Determine the [X, Y] coordinate at the center of the cell enclosing the given text.  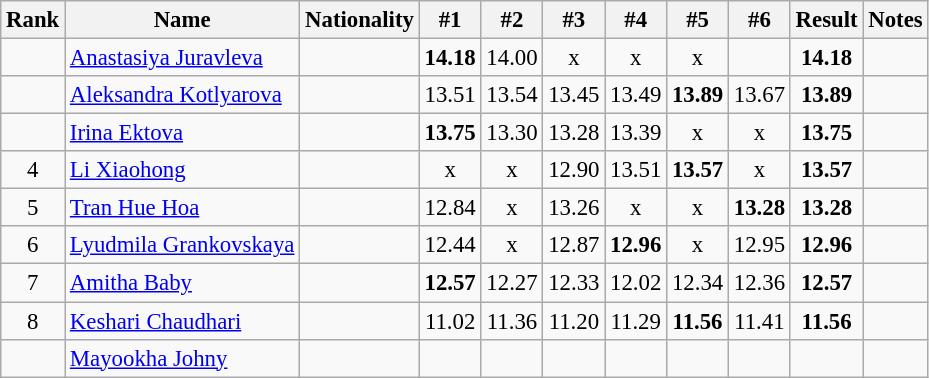
Name [182, 20]
11.36 [512, 321]
13.30 [512, 133]
Nationality [360, 20]
7 [33, 283]
12.95 [759, 245]
13.54 [512, 95]
Rank [33, 20]
#3 [574, 20]
Tran Hue Hoa [182, 208]
4 [33, 170]
11.20 [574, 321]
13.45 [574, 95]
12.90 [574, 170]
12.36 [759, 283]
14.00 [512, 58]
#5 [698, 20]
Amitha Baby [182, 283]
#4 [636, 20]
Aleksandra Kotlyarova [182, 95]
12.02 [636, 283]
Keshari Chaudhari [182, 321]
Mayookha Johny [182, 358]
Lyudmila Grankovskaya [182, 245]
Irina Ektova [182, 133]
#1 [450, 20]
11.29 [636, 321]
5 [33, 208]
#2 [512, 20]
Result [826, 20]
#6 [759, 20]
13.49 [636, 95]
Notes [896, 20]
13.39 [636, 133]
12.84 [450, 208]
6 [33, 245]
Anastasiya Juravleva [182, 58]
Li Xiaohong [182, 170]
12.27 [512, 283]
11.02 [450, 321]
12.34 [698, 283]
12.33 [574, 283]
13.67 [759, 95]
13.26 [574, 208]
11.41 [759, 321]
8 [33, 321]
12.44 [450, 245]
12.87 [574, 245]
